Output the (X, Y) coordinate of the center of the cell containing the given text.  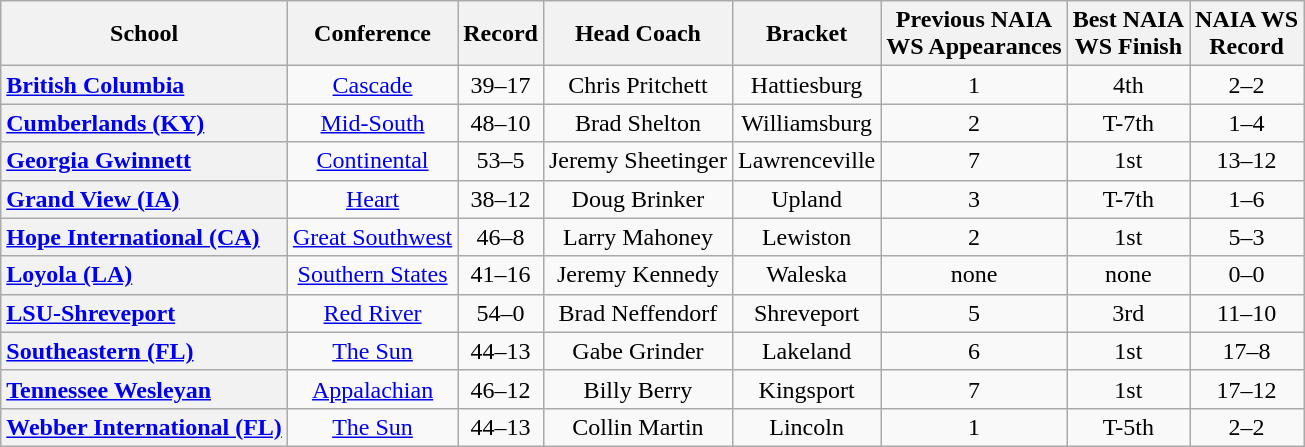
Webber International (FL) (144, 427)
38–12 (501, 199)
Jeremy Sheetinger (638, 161)
Continental (372, 161)
46–8 (501, 237)
Shreveport (806, 313)
11–10 (1247, 313)
Lewiston (806, 237)
1–4 (1247, 123)
Jeremy Kennedy (638, 275)
Cascade (372, 85)
Heart (372, 199)
3rd (1128, 313)
48–10 (501, 123)
3 (974, 199)
Appalachian (372, 389)
Waleska (806, 275)
Best NAIAWS Finish (1128, 34)
53–5 (501, 161)
School (144, 34)
46–12 (501, 389)
NAIA WSRecord (1247, 34)
17–12 (1247, 389)
T-5th (1128, 427)
17–8 (1247, 351)
5–3 (1247, 237)
Record (501, 34)
Bracket (806, 34)
5 (974, 313)
Red River (372, 313)
13–12 (1247, 161)
Brad Neffendorf (638, 313)
Hattiesburg (806, 85)
Upland (806, 199)
Southern States (372, 275)
Conference (372, 34)
British Columbia (144, 85)
54–0 (501, 313)
Loyola (LA) (144, 275)
1–6 (1247, 199)
Lakeland (806, 351)
Previous NAIAWS Appearances (974, 34)
Brad Shelton (638, 123)
Grand View (IA) (144, 199)
Cumberlands (KY) (144, 123)
Mid-South (372, 123)
Gabe Grinder (638, 351)
Collin Martin (638, 427)
Larry Mahoney (638, 237)
Great Southwest (372, 237)
4th (1128, 85)
0–0 (1247, 275)
Lincoln (806, 427)
6 (974, 351)
Chris Pritchett (638, 85)
LSU-Shreveport (144, 313)
Hope International (CA) (144, 237)
41–16 (501, 275)
Southeastern (FL) (144, 351)
Billy Berry (638, 389)
Lawrenceville (806, 161)
Williamsburg (806, 123)
Tennessee Wesleyan (144, 389)
Georgia Gwinnett (144, 161)
Head Coach (638, 34)
Kingsport (806, 389)
39–17 (501, 85)
Doug Brinker (638, 199)
